Detect which cell encompasses the target text, then output its [x, y] center coordinate. 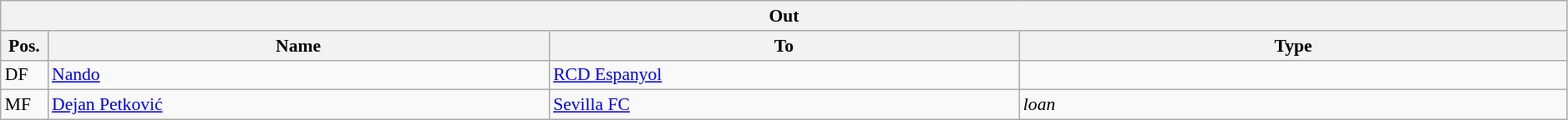
RCD Espanyol [784, 75]
loan [1293, 105]
Sevilla FC [784, 105]
Out [784, 16]
Dejan Petković [298, 105]
Name [298, 46]
DF [24, 75]
Nando [298, 75]
MF [24, 105]
Type [1293, 46]
To [784, 46]
Pos. [24, 46]
